Pinpoint the cell where the given text exists, returning its [x, y] midpoint coordinate. 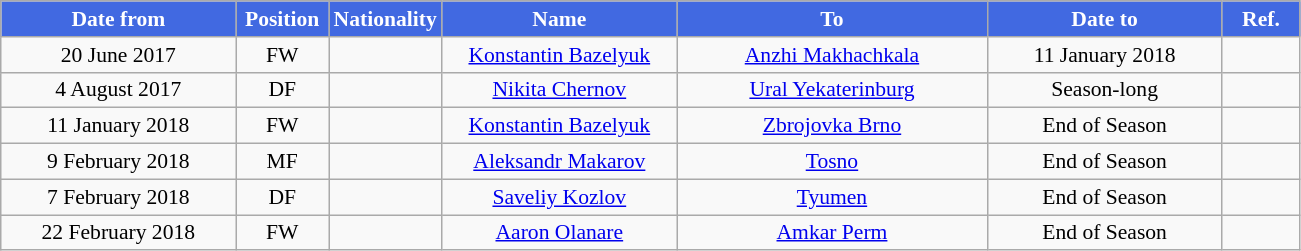
Aleksandr Makarov [560, 162]
22 February 2018 [118, 233]
Date from [118, 19]
Ural Yekaterinburg [832, 90]
Position [282, 19]
Date to [1104, 19]
Nikita Chernov [560, 90]
Zbrojovka Brno [832, 126]
20 June 2017 [118, 55]
Tosno [832, 162]
4 August 2017 [118, 90]
7 February 2018 [118, 197]
Aaron Olanare [560, 233]
Anzhi Makhachkala [832, 55]
Nationality [384, 19]
Ref. [1261, 19]
MF [282, 162]
Saveliy Kozlov [560, 197]
Season-long [1104, 90]
To [832, 19]
Name [560, 19]
Tyumen [832, 197]
9 February 2018 [118, 162]
Amkar Perm [832, 233]
